Extract the (X, Y) coordinate from the center of the cell holding the provided text.  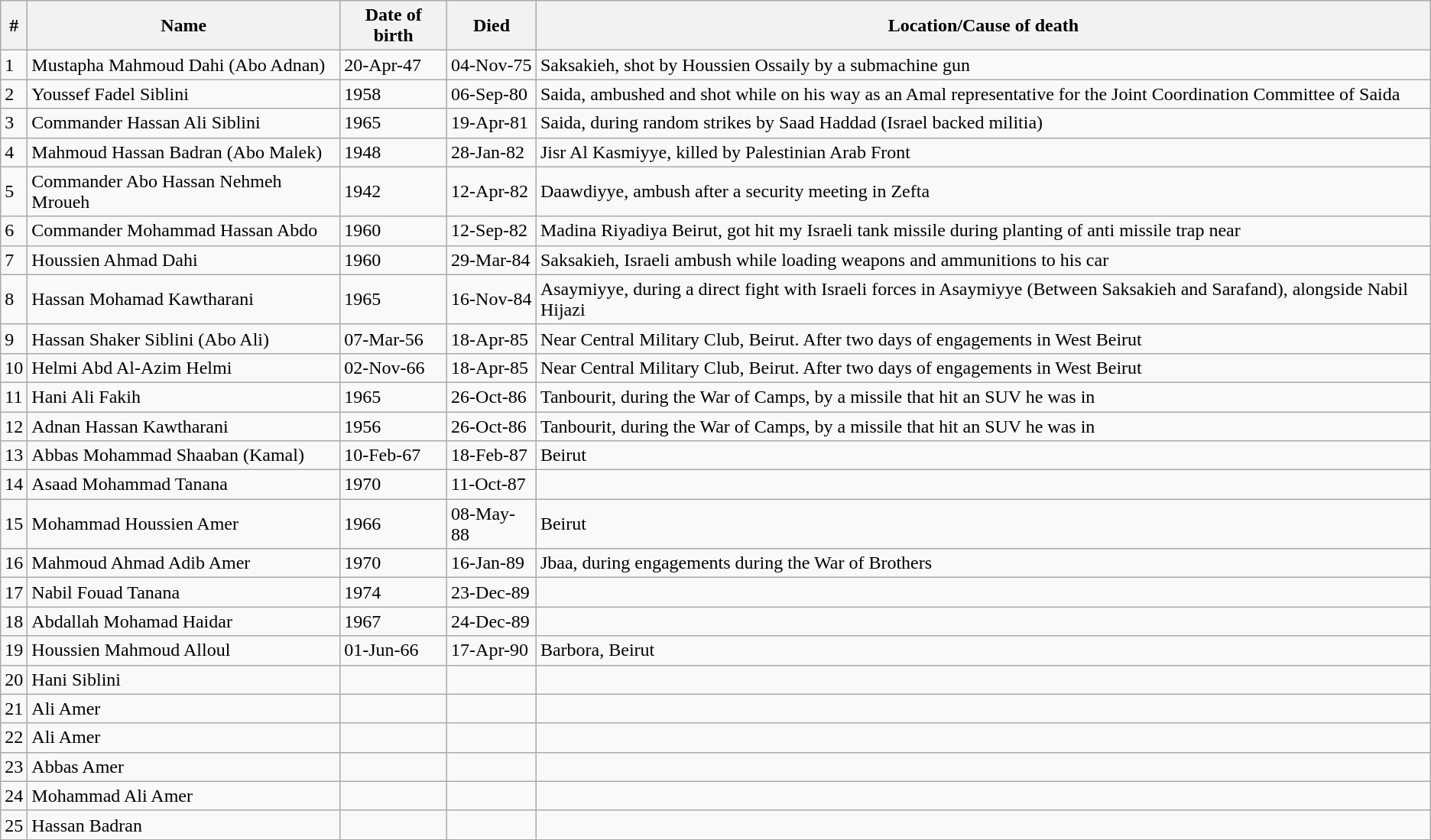
24-Dec-89 (492, 621)
Name (183, 26)
8 (14, 300)
5 (14, 191)
Saksakieh, shot by Houssien Ossaily by a submachine gun (983, 65)
Died (492, 26)
12 (14, 426)
23-Dec-89 (492, 592)
17 (14, 592)
Youssef Fadel Siblini (183, 94)
Jbaa, during engagements during the War of Brothers (983, 563)
1 (14, 65)
14 (14, 485)
Hani Siblini (183, 679)
6 (14, 231)
24 (14, 796)
29-Mar-84 (492, 260)
Location/Cause of death (983, 26)
Barbora, Beirut (983, 650)
Abbas Amer (183, 767)
Mohammad Ali Amer (183, 796)
01-Jun-66 (394, 650)
21 (14, 709)
Mohammad Houssien Amer (183, 524)
7 (14, 260)
20-Apr-47 (394, 65)
Helmi Abd Al-Azim Helmi (183, 368)
3 (14, 123)
10-Feb-67 (394, 456)
Hassan Shaker Siblini (Abo Ali) (183, 339)
22 (14, 738)
Hassan Badran (183, 825)
07-Mar-56 (394, 339)
Hassan Mohamad Kawtharani (183, 300)
18 (14, 621)
1974 (394, 592)
1966 (394, 524)
Commander Hassan Ali Siblini (183, 123)
Saida, ambushed and shot while on his way as an Amal representative for the Joint Coordination Committee of Saida (983, 94)
10 (14, 368)
1956 (394, 426)
19-Apr-81 (492, 123)
9 (14, 339)
1948 (394, 152)
Date of birth (394, 26)
Daawdiyye, ambush after a security meeting in Zefta (983, 191)
18-Feb-87 (492, 456)
Asaad Mohammad Tanana (183, 485)
Abdallah Mohamad Haidar (183, 621)
13 (14, 456)
Mustapha Mahmoud Dahi (Abo Adnan) (183, 65)
04-Nov-75 (492, 65)
Houssien Mahmoud Alloul (183, 650)
Hani Ali Fakih (183, 397)
1942 (394, 191)
Mahmoud Ahmad Adib Amer (183, 563)
# (14, 26)
Saida, during random strikes by Saad Haddad (Israel backed militia) (983, 123)
2 (14, 94)
08-May-88 (492, 524)
02-Nov-66 (394, 368)
Commander Mohammad Hassan Abdo (183, 231)
Commander Abo Hassan Nehmeh Mroueh (183, 191)
11-Oct-87 (492, 485)
25 (14, 825)
Adnan Hassan Kawtharani (183, 426)
12-Sep-82 (492, 231)
23 (14, 767)
16-Nov-84 (492, 300)
Houssien Ahmad Dahi (183, 260)
Abbas Mohammad Shaaban (Kamal) (183, 456)
Saksakieh, Israeli ambush while loading weapons and ammunitions to his car (983, 260)
15 (14, 524)
4 (14, 152)
1958 (394, 94)
Nabil Fouad Tanana (183, 592)
12-Apr-82 (492, 191)
16-Jan-89 (492, 563)
1967 (394, 621)
Jisr Al Kasmiyye, killed by Palestinian Arab Front (983, 152)
Mahmoud Hassan Badran (Abo Malek) (183, 152)
11 (14, 397)
19 (14, 650)
Madina Riyadiya Beirut, got hit my Israeli tank missile during planting of anti missile trap near (983, 231)
17-Apr-90 (492, 650)
28-Jan-82 (492, 152)
06-Sep-80 (492, 94)
16 (14, 563)
20 (14, 679)
Asaymiyye, during a direct fight with Israeli forces in Asaymiyye (Between Saksakieh and Sarafand), alongside Nabil Hijazi (983, 300)
